Find where the given text appears and provide that cell's center as (X, Y) coordinate. 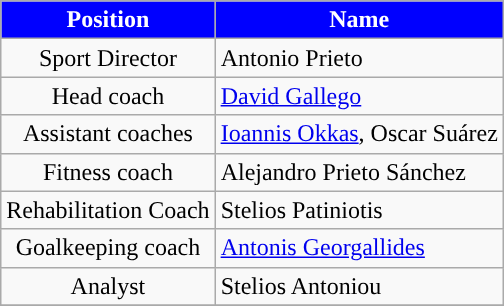
Rehabilitation Coach (108, 210)
Stelios Patiniotis (359, 210)
Analyst (108, 286)
Position (108, 20)
Assistant coaches (108, 134)
Antonis Georgallides (359, 248)
Goalkeeping coach (108, 248)
Ioannis Okkas, Oscar Suárez (359, 134)
Sport Director (108, 58)
Head coach (108, 96)
David Gallego (359, 96)
Name (359, 20)
Stelios Antoniou (359, 286)
Fitness coach (108, 172)
Alejandro Prieto Sánchez (359, 172)
Antonio Prieto (359, 58)
